Scan for the cell matching the given text and deliver its [X, Y] coordinate at center. 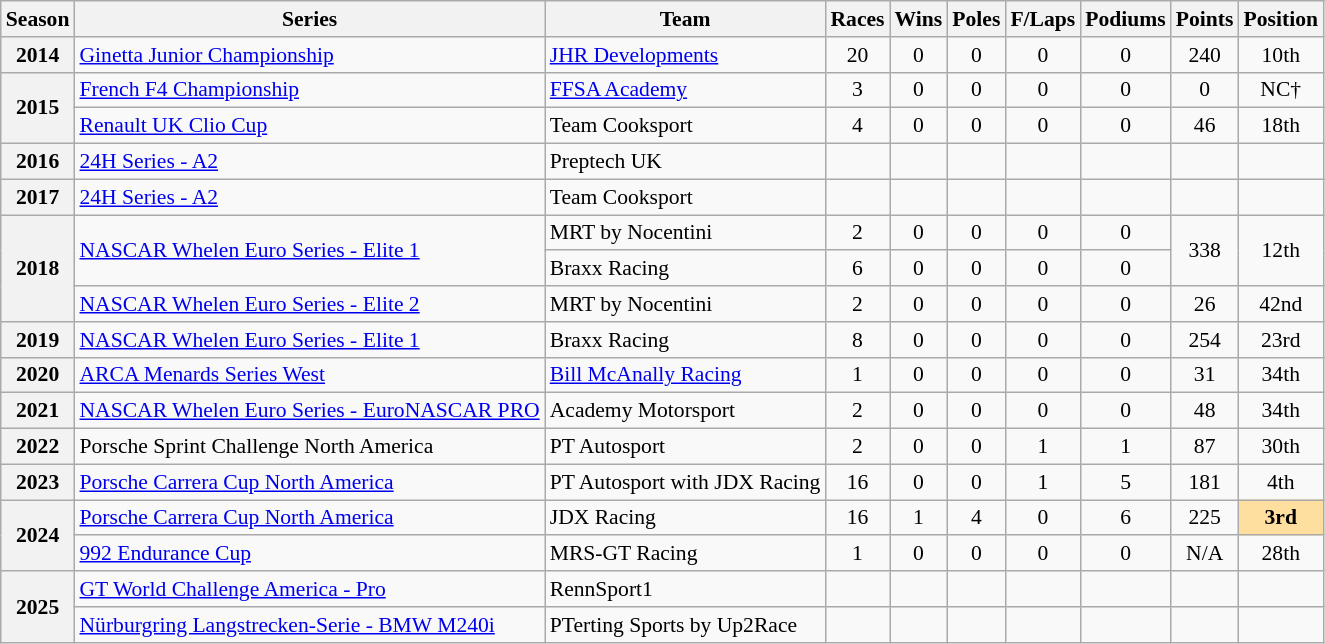
31 [1205, 375]
N/A [1205, 554]
F/Laps [1042, 19]
Ginetta Junior Championship [309, 55]
Podiums [1126, 19]
26 [1205, 304]
PT Autosport [686, 447]
Season [38, 19]
240 [1205, 55]
JDX Racing [686, 518]
Academy Motorsport [686, 411]
Wins [919, 19]
23rd [1281, 340]
48 [1205, 411]
338 [1205, 250]
3rd [1281, 518]
28th [1281, 554]
2015 [38, 108]
NASCAR Whelen Euro Series - EuroNASCAR PRO [309, 411]
10th [1281, 55]
254 [1205, 340]
30th [1281, 447]
Races [857, 19]
PT Autosport with JDX Racing [686, 482]
Porsche Sprint Challenge North America [309, 447]
NC† [1281, 90]
2014 [38, 55]
4th [1281, 482]
2021 [38, 411]
225 [1205, 518]
Renault UK Clio Cup [309, 126]
Series [309, 19]
18th [1281, 126]
87 [1205, 447]
Team [686, 19]
3 [857, 90]
Bill McAnally Racing [686, 375]
ARCA Menards Series West [309, 375]
MRS-GT Racing [686, 554]
Poles [976, 19]
2020 [38, 375]
2022 [38, 447]
NASCAR Whelen Euro Series - Elite 2 [309, 304]
2018 [38, 268]
FFSA Academy [686, 90]
2023 [38, 482]
2019 [38, 340]
992 Endurance Cup [309, 554]
Nürburgring Langstrecken-Serie - BMW M240i [309, 625]
PTerting Sports by Up2Race [686, 625]
2024 [38, 536]
Position [1281, 19]
2017 [38, 197]
8 [857, 340]
46 [1205, 126]
Preptech UK [686, 162]
French F4 Championship [309, 90]
2016 [38, 162]
42nd [1281, 304]
20 [857, 55]
2025 [38, 606]
5 [1126, 482]
12th [1281, 250]
181 [1205, 482]
RennSport1 [686, 589]
JHR Developments [686, 55]
Points [1205, 19]
GT World Challenge America - Pro [309, 589]
